Identify which cell holds the provided text, then report its [X, Y] central coordinate. 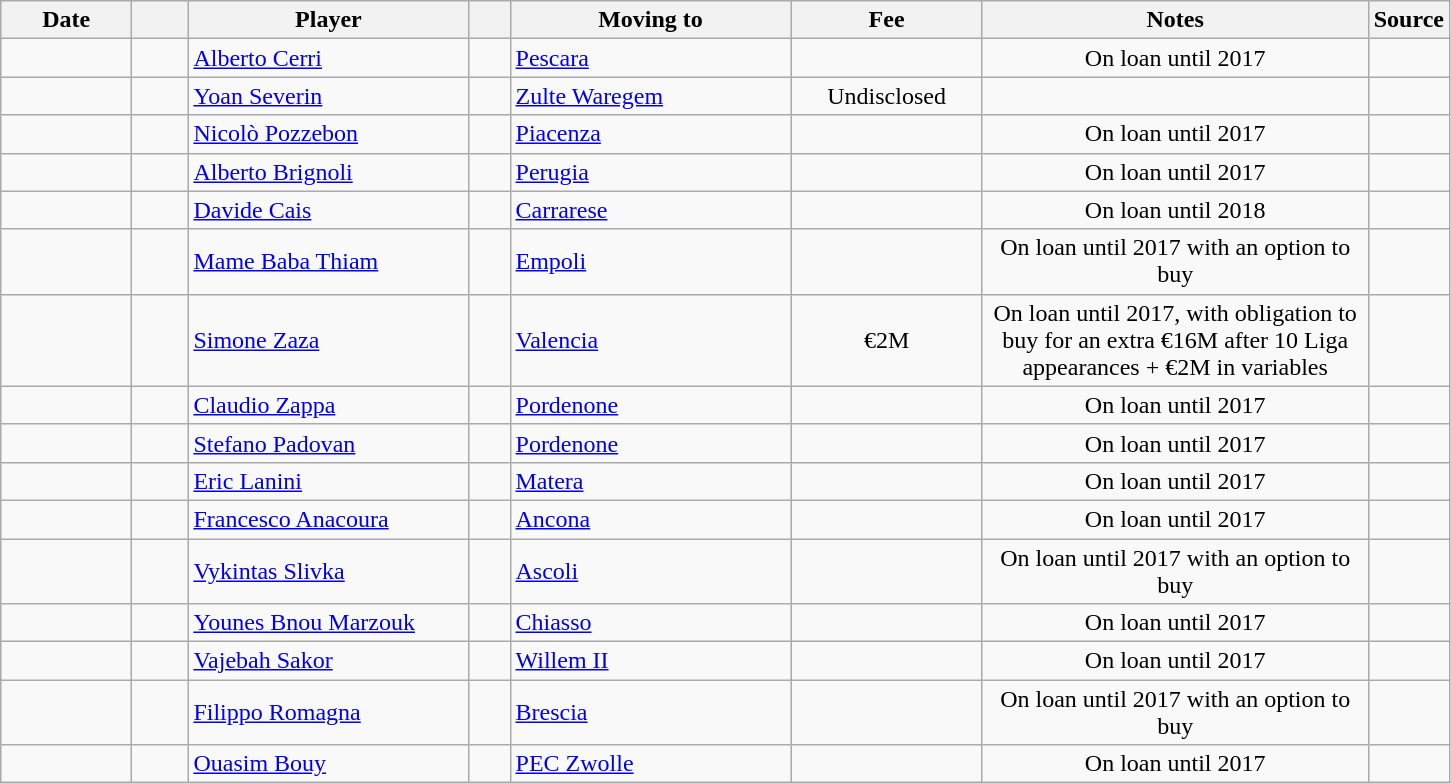
Stefano Padovan [328, 443]
Undisclosed [886, 96]
Ancona [650, 519]
Claudio Zappa [328, 405]
Player [328, 20]
Zulte Waregem [650, 96]
Valencia [650, 340]
Willem II [650, 661]
Younes Bnou Marzouk [328, 623]
Ascoli [650, 570]
Eric Lanini [328, 481]
Carrarese [650, 210]
Simone Zaza [328, 340]
Yoan Severin [328, 96]
Notes [1175, 20]
On loan until 2018 [1175, 210]
Chiasso [650, 623]
Alberto Cerri [328, 58]
Source [1408, 20]
Ouasim Bouy [328, 764]
Perugia [650, 172]
Empoli [650, 262]
Alberto Brignoli [328, 172]
On loan until 2017, with obligation to buy for an extra €16M after 10 Liga appearances + €2M in variables [1175, 340]
Francesco Anacoura [328, 519]
Filippo Romagna [328, 712]
Nicolò Pozzebon [328, 134]
Vykintas Slivka [328, 570]
Vajebah Sakor [328, 661]
Matera [650, 481]
Piacenza [650, 134]
Fee [886, 20]
Moving to [650, 20]
Brescia [650, 712]
Pescara [650, 58]
Davide Cais [328, 210]
Date [66, 20]
PEC Zwolle [650, 764]
Mame Baba Thiam [328, 262]
€2M [886, 340]
